Find where the given text appears and provide that cell's center as [X, Y] coordinate. 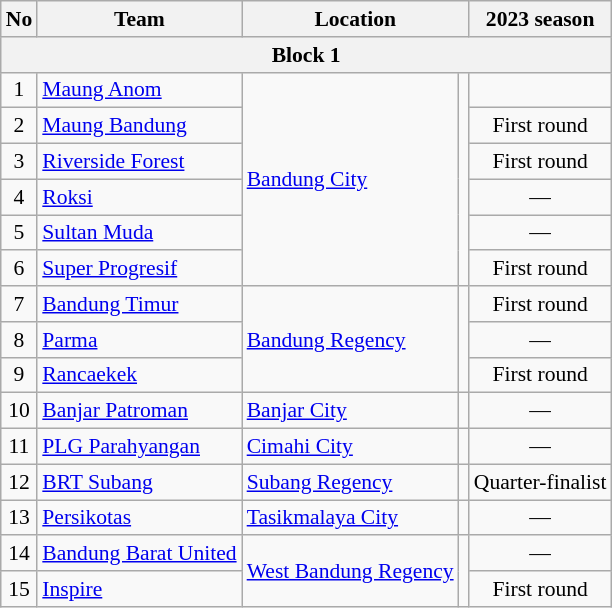
13 [20, 518]
12 [20, 482]
4 [20, 197]
2023 season [540, 19]
6 [20, 269]
5 [20, 233]
Quarter-finalist [540, 482]
Parma [139, 340]
2 [20, 126]
Bandung Regency [350, 340]
BRT Subang [139, 482]
Bandung Barat United [139, 554]
Banjar Patroman [139, 411]
11 [20, 447]
Location [356, 19]
10 [20, 411]
Cimahi City [350, 447]
Sultan Muda [139, 233]
Inspire [139, 589]
Maung Anom [139, 90]
Rancaekek [139, 375]
8 [20, 340]
Persikotas [139, 518]
9 [20, 375]
Riverside Forest [139, 162]
Tasikmalaya City [350, 518]
Team [139, 19]
Banjar City [350, 411]
Bandung Timur [139, 304]
Block 1 [306, 55]
14 [20, 554]
Super Progresif [139, 269]
West Bandung Regency [350, 572]
Bandung City [350, 179]
No [20, 19]
Roksi [139, 197]
3 [20, 162]
PLG Parahyangan [139, 447]
7 [20, 304]
15 [20, 589]
Subang Regency [350, 482]
1 [20, 90]
Maung Bandung [139, 126]
